Pinpoint the cell where the given text exists, returning its (X, Y) midpoint coordinate. 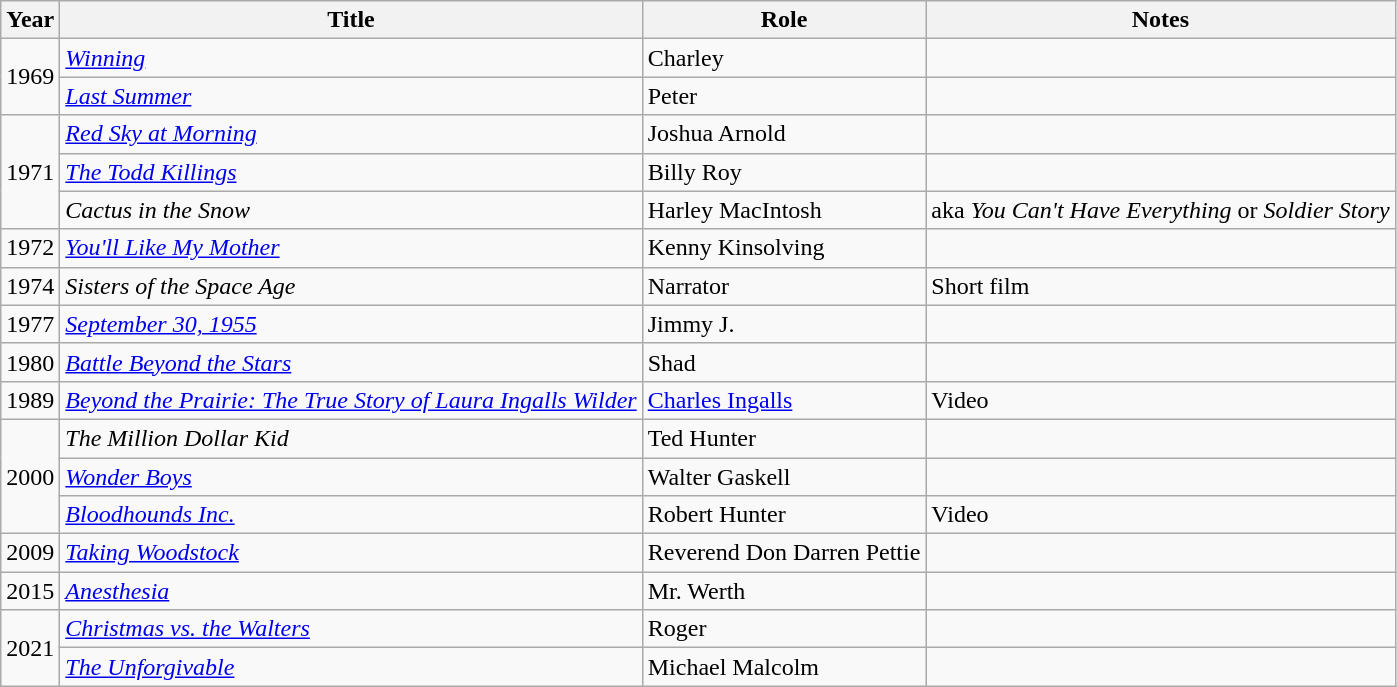
Red Sky at Morning (351, 134)
Kenny Kinsolving (784, 248)
Notes (1160, 20)
2021 (30, 648)
2000 (30, 476)
Peter (784, 96)
The Million Dollar Kid (351, 438)
Michael Malcolm (784, 667)
Short film (1160, 286)
Ted Hunter (784, 438)
1972 (30, 248)
Bloodhounds Inc. (351, 515)
Mr. Werth (784, 591)
The Unforgivable (351, 667)
1989 (30, 400)
Wonder Boys (351, 477)
Charley (784, 58)
Battle Beyond the Stars (351, 362)
Last Summer (351, 96)
Role (784, 20)
Charles Ingalls (784, 400)
Cactus in the Snow (351, 210)
Roger (784, 629)
2009 (30, 553)
Harley MacIntosh (784, 210)
1969 (30, 77)
Beyond the Prairie: The True Story of Laura Ingalls Wilder (351, 400)
You'll Like My Mother (351, 248)
Reverend Don Darren Pettie (784, 553)
Year (30, 20)
Sisters of the Space Age (351, 286)
Title (351, 20)
Christmas vs. the Walters (351, 629)
Taking Woodstock (351, 553)
1974 (30, 286)
1971 (30, 172)
Jimmy J. (784, 324)
Shad (784, 362)
The Todd Killings (351, 172)
Narrator (784, 286)
Winning (351, 58)
Anesthesia (351, 591)
Robert Hunter (784, 515)
2015 (30, 591)
aka You Can't Have Everything or Soldier Story (1160, 210)
Billy Roy (784, 172)
September 30, 1955 (351, 324)
1980 (30, 362)
Joshua Arnold (784, 134)
1977 (30, 324)
Walter Gaskell (784, 477)
